Search for the cell housing the specified text and yield its (X, Y) center coordinate. 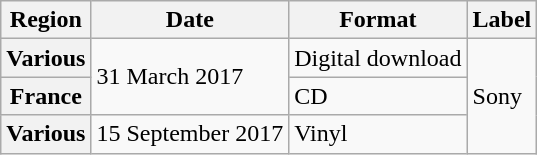
Date (190, 20)
Sony (502, 96)
Region (46, 20)
Format (378, 20)
Digital download (378, 58)
31 March 2017 (190, 77)
Vinyl (378, 134)
15 September 2017 (190, 134)
CD (378, 96)
France (46, 96)
Label (502, 20)
